Search for the cell housing the specified text and yield its [x, y] center coordinate. 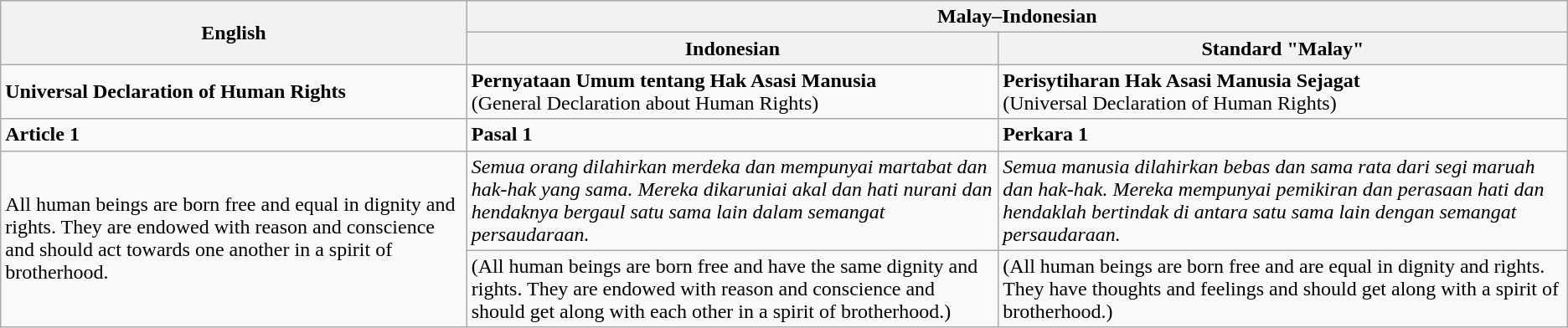
Perisytiharan Hak Asasi Manusia Sejagat(Universal Declaration of Human Rights) [1283, 92]
Indonesian [732, 49]
Malay–Indonesian [1017, 17]
English [234, 33]
Universal Declaration of Human Rights [234, 92]
Perkara 1 [1283, 135]
Article 1 [234, 135]
Pasal 1 [732, 135]
Standard "Malay" [1283, 49]
Pernyataan Umum tentang Hak Asasi Manusia(General Declaration about Human Rights) [732, 92]
